Capture the cell that displays the provided text and extract its (X, Y) central coordinate. 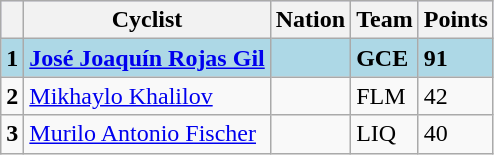
Mikhaylo Khalilov (147, 96)
42 (456, 96)
GCE (385, 58)
91 (456, 58)
Murilo Antonio Fischer (147, 134)
40 (456, 134)
LIQ (385, 134)
Team (385, 20)
Nation (310, 20)
2 (12, 96)
José Joaquín Rojas Gil (147, 58)
3 (12, 134)
FLM (385, 96)
Cyclist (147, 20)
Points (456, 20)
1 (12, 58)
